Return the [X, Y] coordinate for the center point of the cell that contains the specified text.  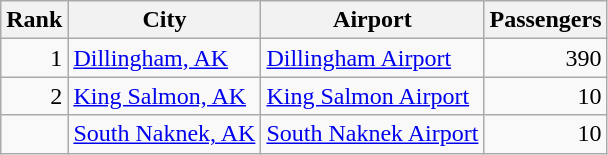
Rank [34, 20]
2 [34, 96]
390 [546, 58]
Passengers [546, 20]
Dillingham Airport [372, 58]
1 [34, 58]
Airport [372, 20]
South Naknek, AK [164, 134]
Dillingham, AK [164, 58]
City [164, 20]
King Salmon Airport [372, 96]
King Salmon, AK [164, 96]
South Naknek Airport [372, 134]
